Identify which cell holds the provided text, then report its [X, Y] central coordinate. 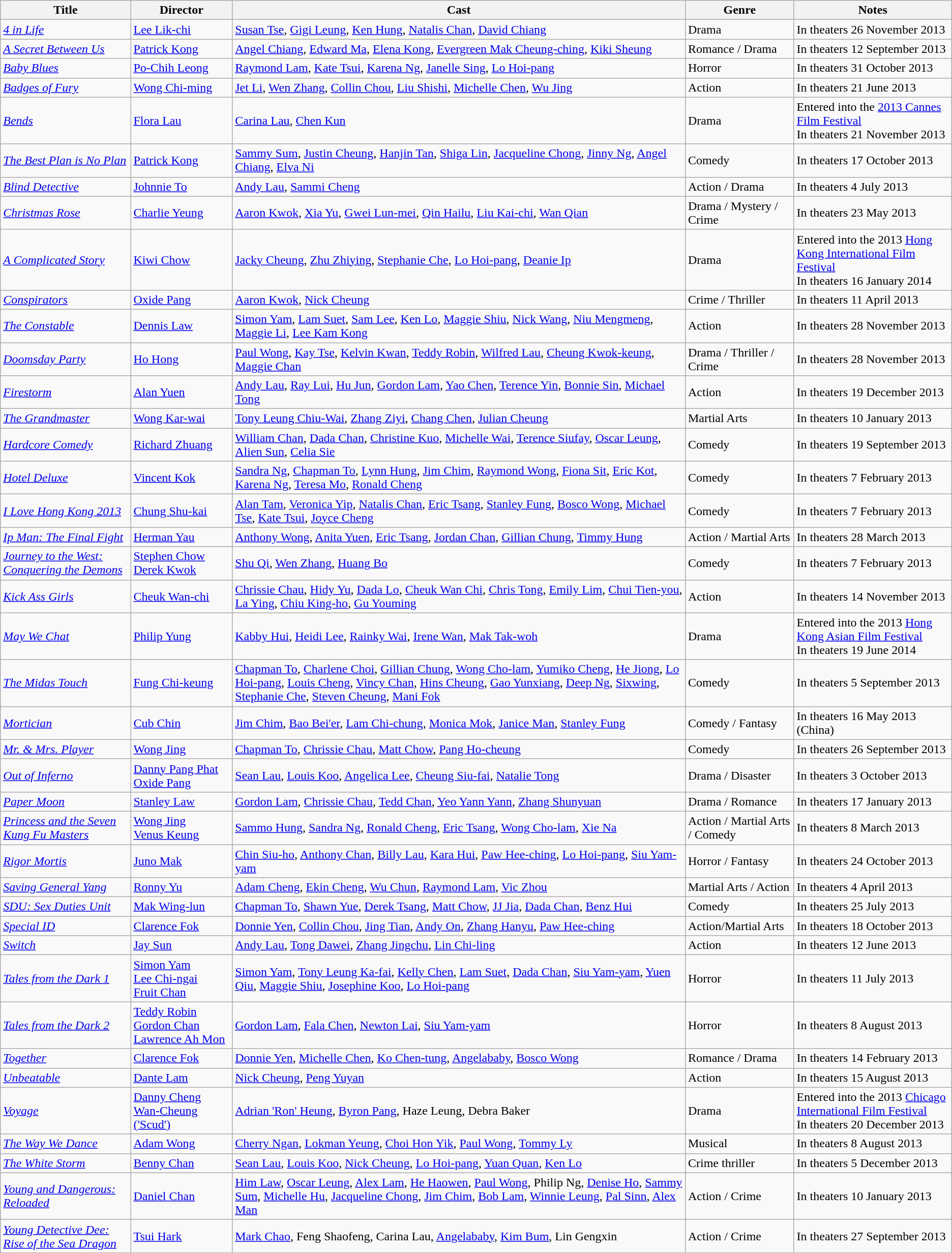
In theaters 25 July 2013 [873, 907]
Director [182, 10]
Mortician [66, 723]
Jay Sun [182, 945]
I Love Hong Kong 2013 [66, 511]
Dante Lam [182, 1078]
Tony Leung Chiu-Wai, Zhang Ziyi, Chang Chen, Julian Cheung [459, 419]
Aaron Kwok, Xia Yu, Gwei Lun-mei, Qin Hailu, Liu Kai-chi, Wan Qian [459, 213]
Rigor Mortis [66, 860]
In theaters 8 March 2013 [873, 828]
Action / Martial Arts [739, 537]
Baby Blues [66, 68]
Oxide Pang [182, 300]
Out of Inferno [66, 775]
In theaters 26 November 2013 [873, 29]
Vincent Kok [182, 478]
Journey to the West: Conquering the Demons [66, 563]
Lee Lik-chi [182, 29]
Sean Lau, Louis Koo, Angelica Lee, Cheung Siu-fai, Natalie Tong [459, 775]
Kiwi Chow [182, 259]
Jim Chim, Bao Bei'er, Lam Chi-chung, Monica Mok, Janice Man, Stanley Fung [459, 723]
Sammy Sum, Justin Cheung, Hanjin Tan, Shiga Lin, Jacqueline Chong, Jinny Ng, Angel Chiang, Elva Ni [459, 161]
Entered into the 2013 Hong Kong Asian Film Festival In theaters 19 June 2014 [873, 636]
Tales from the Dark 1 [66, 978]
Donnie Yen, Collin Chou, Jing Tian, Andy On, Zhang Hanyu, Paw Hee-ching [459, 926]
Mak Wing-lun [182, 907]
Action/Martial Arts [739, 926]
Drama / Disaster [739, 775]
Doomsday Party [66, 359]
Andy Lau, Sammi Cheng [459, 187]
The Way We Dance [66, 1144]
Tales from the Dark 2 [66, 1025]
4 in Life [66, 29]
Shu Qi, Wen Zhang, Huang Bo [459, 563]
Cheuk Wan-chi [182, 596]
Chin Siu-ho, Anthony Chan, Billy Lau, Kara Hui, Paw Hee-ching, Lo Hoi-pang, Siu Yam-yam [459, 860]
Gordon Lam, Chrissie Chau, Tedd Chan, Yeo Yann Yann, Zhang Shunyuan [459, 801]
Young and Dangerous: Reloaded [66, 1196]
Special ID [66, 926]
The Best Plan is No Plan [66, 161]
Philip Yung [182, 636]
Raymond Lam, Kate Tsui, Karena Ng, Janelle Sing, Lo Hoi-pang [459, 68]
Title [66, 10]
Princess and the Seven Kung Fu Masters [66, 828]
Drama / Mystery / Crime [739, 213]
Paper Moon [66, 801]
Chrissie Chau, Hidy Yu, Dada Lo, Cheuk Wan Chi, Chris Tong, Emily Lim, Chui Tien-you, La Ying, Chiu King-ho, Gu Youming [459, 596]
Ip Man: The Final Fight [66, 537]
Juno Mak [182, 860]
In theaters 21 June 2013 [873, 87]
Susan Tse, Gigi Leung, Ken Hung, Natalis Chan, David Chiang [459, 29]
Simon Yam, Tony Leung Ka-fai, Kelly Chen, Lam Suet, Dada Chan, Siu Yam-yam, Yuen Qiu, Maggie Shiu, Josephine Koo, Lo Hoi-pang [459, 978]
In theaters 31 October 2013 [873, 68]
Genre [739, 10]
Cherry Ngan, Lokman Yeung, Choi Hon Yik, Paul Wong, Tommy Ly [459, 1144]
Kick Ass Girls [66, 596]
In theaters 4 July 2013 [873, 187]
Chung Shu-kai [182, 511]
Cast [459, 10]
Ho Hong [182, 359]
Drama / Thriller / Crime [739, 359]
Horror / Fantasy [739, 860]
Crime thriller [739, 1163]
Simon Yam Lee Chi-ngai Fruit Chan [182, 978]
Unbeatable [66, 1078]
Christmas Rose [66, 213]
Hardcore Comedy [66, 444]
Jacky Cheung, Zhu Zhiying, Stephanie Che, Lo Hoi-pang, Deanie Ip [459, 259]
Conspirators [66, 300]
Dennis Law [182, 325]
Wong Jing Venus Keung [182, 828]
Sandra Ng, Chapman To, Lynn Hung, Jim Chim, Raymond Wong, Fiona Sit, Eric Kot, Karena Ng, Teresa Mo, Ronald Cheng [459, 478]
In theaters 26 September 2013 [873, 749]
Entered into the 2013 Cannes Film Festival In theaters 21 November 2013 [873, 121]
Tsui Hark [182, 1236]
Adrian 'Ron' Heung, Byron Pang, Haze Leung, Debra Baker [459, 1111]
The Grandmaster [66, 419]
Donnie Yen, Michelle Chen, Ko Chen-tung, Angelababy, Bosco Wong [459, 1058]
Badges of Fury [66, 87]
Notes [873, 10]
Sammo Hung, Sandra Ng, Ronald Cheng, Eric Tsang, Wong Cho-lam, Xie Na [459, 828]
Firestorm [66, 393]
Po-Chih Leong [182, 68]
Wong Jing [182, 749]
In theaters 15 August 2013 [873, 1078]
In theaters 23 May 2013 [873, 213]
In theaters 24 October 2013 [873, 860]
In theaters 19 December 2013 [873, 393]
A Complicated Story [66, 259]
Nick Cheung, Peng Yuyan [459, 1078]
Fung Chi-keung [182, 683]
A Secret Between Us [66, 49]
The Constable [66, 325]
Saving General Yang [66, 887]
Teddy Robin Gordon Chan Lawrence Ah Mon [182, 1025]
In theaters 14 November 2013 [873, 596]
Sean Lau, Louis Koo, Nick Cheung, Lo Hoi-pang, Yuan Quan, Ken Lo [459, 1163]
Musical [739, 1144]
In theaters 11 April 2013 [873, 300]
In theaters 5 December 2013 [873, 1163]
In theaters 14 February 2013 [873, 1058]
In theaters 19 September 2013 [873, 444]
In theaters 27 September 2013 [873, 1236]
Hotel Deluxe [66, 478]
Adam Wong [182, 1144]
Andy Lau, Ray Lui, Hu Jun, Gordon Lam, Yao Chen, Terence Yin, Bonnie Sin, Michael Tong [459, 393]
Martial Arts / Action [739, 887]
Adam Cheng, Ekin Cheng, Wu Chun, Raymond Lam, Vic Zhou [459, 887]
Andy Lau, Tong Dawei, Zhang Jingchu, Lin Chi-ling [459, 945]
Kabby Hui, Heidi Lee, Rainky Wai, Irene Wan, Mak Tak-woh [459, 636]
Martial Arts [739, 419]
Benny Chan [182, 1163]
Alan Tam, Veronica Yip, Natalis Chan, Eric Tsang, Stanley Fung, Bosco Wong, Michael Tse, Kate Tsui, Joyce Cheng [459, 511]
In theaters 17 October 2013 [873, 161]
Danny Pang Phat Oxide Pang [182, 775]
Herman Yau [182, 537]
SDU: Sex Duties Unit [66, 907]
Action / Drama [739, 187]
The White Storm [66, 1163]
Richard Zhuang [182, 444]
Entered into the 2013 Chicago International Film Festival In theaters 20 December 2013 [873, 1111]
Stanley Law [182, 801]
In theaters 11 July 2013 [873, 978]
Mark Chao, Feng Shaofeng, Carina Lau, Angelababy, Kim Bum, Lin Gengxin [459, 1236]
Alan Yuen [182, 393]
In theaters 17 January 2013 [873, 801]
Mr. & Mrs. Player [66, 749]
Blind Detective [66, 187]
In theaters 5 September 2013 [873, 683]
Together [66, 1058]
The Midas Touch [66, 683]
In theaters 28 March 2013 [873, 537]
Comedy / Fantasy [739, 723]
Paul Wong, Kay Tse, Kelvin Kwan, Teddy Robin, Wilfred Lau, Cheung Kwok-keung, Maggie Chan [459, 359]
William Chan, Dada Chan, Christine Kuo, Michelle Wai, Terence Siufay, Oscar Leung, Alien Sun, Celia Sie [459, 444]
Chapman To, Chrissie Chau, Matt Chow, Pang Ho-cheung [459, 749]
Anthony Wong, Anita Yuen, Eric Tsang, Jordan Chan, Gillian Chung, Timmy Hung [459, 537]
Simon Yam, Lam Suet, Sam Lee, Ken Lo, Maggie Shiu, Nick Wang, Niu Mengmeng, Maggie Li, Lee Kam Kong [459, 325]
Voyage [66, 1111]
In theaters 3 October 2013 [873, 775]
Stephen Chow Derek Kwok [182, 563]
May We Chat [66, 636]
Charlie Yeung [182, 213]
Danny Cheng Wan-Cheung ('Scud') [182, 1111]
In theaters 12 June 2013 [873, 945]
Jet Li, Wen Zhang, Collin Chou, Liu Shishi, Michelle Chen, Wu Jing [459, 87]
Daniel Chan [182, 1196]
Wong Chi-ming [182, 87]
Angel Chiang, Edward Ma, Elena Kong, Evergreen Mak Cheung-ching, Kiki Sheung [459, 49]
In theaters 18 October 2013 [873, 926]
Johnnie To [182, 187]
Switch [66, 945]
Gordon Lam, Fala Chen, Newton Lai, Siu Yam-yam [459, 1025]
Crime / Thriller [739, 300]
Entered into the 2013 Hong Kong International Film Festival In theaters 16 January 2014 [873, 259]
In theaters 16 May 2013 (China) [873, 723]
Flora Lau [182, 121]
Aaron Kwok, Nick Cheung [459, 300]
Chapman To, Shawn Yue, Derek Tsang, Matt Chow, JJ Jia, Dada Chan, Benz Hui [459, 907]
Action / Martial Arts / Comedy [739, 828]
Drama / Romance [739, 801]
Wong Kar-wai [182, 419]
Cub Chin [182, 723]
Young Detective Dee: Rise of the Sea Dragon [66, 1236]
In theaters 4 April 2013 [873, 887]
Bends [66, 121]
Carina Lau, Chen Kun [459, 121]
In theaters 12 September 2013 [873, 49]
Ronny Yu [182, 887]
